Provide the [x, y] coordinate of the cell's center where the given text is located.  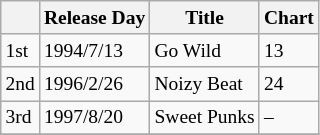
Noizy Beat [205, 84]
2nd [20, 84]
1994/7/13 [94, 50]
13 [288, 50]
Title [205, 18]
Chart [288, 18]
24 [288, 84]
3rd [20, 118]
– [288, 118]
Go Wild [205, 50]
1996/2/26 [94, 84]
1st [20, 50]
1997/8/20 [94, 118]
Sweet Punks [205, 118]
Release Day [94, 18]
